From the cell containing the given text, extract its center point as [X, Y] coordinate. 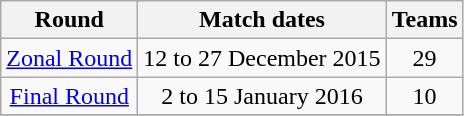
Round [70, 20]
10 [424, 96]
Final Round [70, 96]
12 to 27 December 2015 [262, 58]
Match dates [262, 20]
Teams [424, 20]
Zonal Round [70, 58]
2 to 15 January 2016 [262, 96]
29 [424, 58]
